Detect which cell encompasses the target text, then output its (X, Y) center coordinate. 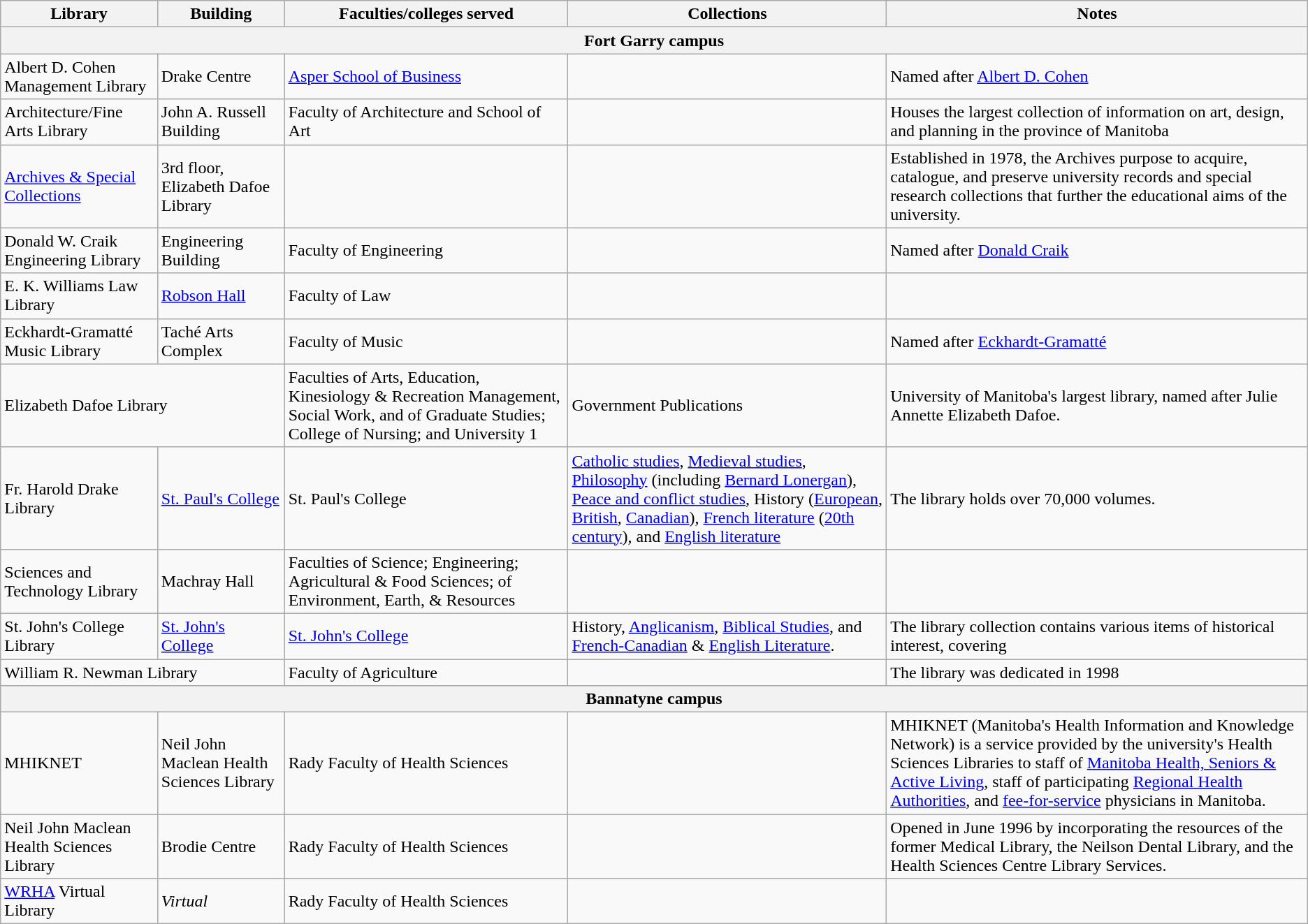
Albert D. Cohen Management Library (80, 77)
Faculty of Music (426, 341)
Named after Albert D. Cohen (1097, 77)
Collections (727, 14)
Asper School of Business (426, 77)
Houses the largest collection of information on art, design, and planning in the province of Manitoba (1097, 122)
Virtual (221, 901)
Faculty of Engineering (426, 250)
Eckhardt-Gramatté Music Library (80, 341)
WRHA Virtual Library (80, 901)
Fort Garry campus (654, 41)
3rd floor, Elizabeth Dafoe Library (221, 186)
Faculty of Law (426, 296)
Government Publications (727, 405)
Faculties of Science; Engineering; Agricultural & Food Sciences; of Environment, Earth, & Resources (426, 581)
Fr. Harold Drake Library (80, 498)
E. K. Williams Law Library (80, 296)
The library collection contains various items of historical interest, covering (1097, 636)
Architecture/Fine Arts Library (80, 122)
Brodie Centre (221, 846)
History, Anglicanism, Biblical Studies, and French-Canadian & English Literature. (727, 636)
Faculty of Architecture and School of Art (426, 122)
University of Manitoba's largest library, named after Julie Annette Elizabeth Dafoe. (1097, 405)
The library was dedicated in 1998 (1097, 673)
Notes (1097, 14)
Archives & Special Collections (80, 186)
Taché Arts Complex (221, 341)
The library holds over 70,000 volumes. (1097, 498)
Machray Hall (221, 581)
Building (221, 14)
Elizabeth Dafoe Library (143, 405)
Sciences and Technology Library (80, 581)
Named after Eckhardt-Gramatté (1097, 341)
Named after Donald Craik (1097, 250)
Faculty of Agriculture (426, 673)
Bannatyne campus (654, 699)
Donald W. Craik Engineering Library (80, 250)
Faculties/colleges served (426, 14)
John A. Russell Building (221, 122)
Engineering Building (221, 250)
Library (80, 14)
William R. Newman Library (143, 673)
MHIKNET (80, 763)
Drake Centre (221, 77)
Robson Hall (221, 296)
St. John's College Library (80, 636)
Faculties of Arts, Education, Kinesiology & Recreation Management, Social Work, and of Graduate Studies; College of Nursing; and University 1 (426, 405)
